For the text-containing cell, return its midpoint in [X, Y] coordinate format. 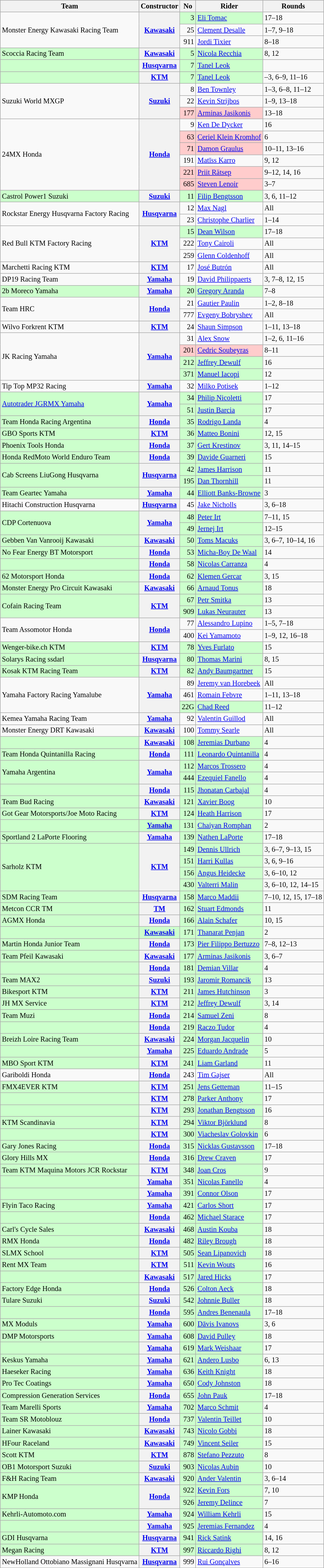
6, 13 [293, 1360]
Colton Aeck [229, 1289]
NewHolland Ottobiano Massignani Husqvarna [70, 1562]
Nicolas Fanello [229, 1182]
650 [188, 1383]
Riley Brough [229, 1241]
Phoenix Tools Honda [70, 446]
11–12 [293, 707]
124 [188, 814]
Peter Irt [229, 517]
Rent MX Team [70, 1265]
Monster Energy Pro Circuit Kawasaki [70, 588]
7, 10 [293, 1490]
619 [188, 1348]
Yves Furlato [229, 647]
Jeremias Fernandez [229, 1526]
Priit Rätsep [229, 173]
CDP Cortenuova [70, 523]
KMP Honda [70, 1496]
Joan Cros [229, 1170]
Philip Nicoletti [229, 398]
19 [188, 279]
Max Nagl [229, 208]
Rodrigo Landa [229, 422]
92 [188, 719]
Thomas Marini [229, 659]
Dāvis Ivanovs [229, 1324]
909 [188, 612]
Team [70, 6]
3, 6 [293, 1324]
211 [188, 992]
JK Racing Yamaha [70, 356]
Cedric Soubeyras [229, 350]
Nicklas Gustavsson [229, 1146]
3, 14 [293, 1003]
3, 7–8, 12, 15 [293, 279]
9–12, 14, 16 [293, 173]
Gautier Paulin [229, 303]
Rui Gonçalves [229, 1562]
Honda RedMoto World Enduro Team [70, 457]
Team MAX2 [70, 980]
Team Geartec Yamaha [70, 493]
58 [188, 564]
Valentin Guillod [229, 719]
Austin Kouba [229, 1229]
121 [188, 802]
35 [188, 422]
600 [188, 1324]
Dennis Ullrich [229, 849]
Gregory Aranda [229, 291]
3, 6–10, 12, 14–15 [293, 885]
Klemen Gercar [229, 576]
71 [188, 149]
1–2, 8–18 [293, 303]
Megan Racing [70, 1550]
941 [188, 1538]
Alain Schafer [229, 921]
10, 15 [293, 921]
Gary Jones Racing [70, 1146]
3, 6–14 [293, 1479]
Mark Weishaar [229, 1348]
Johnnie Buller [229, 1301]
Team Pfeil Kawasaki [70, 956]
8–11 [293, 350]
Rick Satink [229, 1538]
David Pulley [229, 1336]
Eli Tomac [229, 18]
Keith Knight [229, 1372]
13–18 [293, 113]
Pier Filippo Bertuzzo [229, 944]
191 [188, 161]
920 [188, 1479]
621 [188, 1360]
Demian Villar [229, 968]
MX Moduls [70, 1324]
131 [188, 826]
743 [188, 1431]
3, 6–18 [293, 505]
3, 6–7 [293, 956]
51 [188, 410]
Lukas Neurauter [229, 612]
SLMX School [70, 1253]
999 [188, 1562]
149 [188, 849]
316 [188, 1158]
Angus Heidecke [229, 873]
112 [188, 766]
Breizh Loire Racing Team [70, 1039]
444 [188, 778]
Xavier Boog [229, 802]
Jared Hicks [229, 1277]
293 [188, 1110]
Gert Krestinov [229, 446]
Manuel Iacopi [229, 374]
3–7 [293, 184]
Wenger-bike.ch KTM [70, 647]
371 [188, 374]
MBO Sport KTM [70, 1063]
Tip Top MP32 Racing [70, 386]
251 [188, 1087]
Kevin Wouts [229, 1265]
53 [188, 553]
3, 15 [293, 576]
Kevin Fors [229, 1490]
878 [188, 1455]
No [188, 6]
225 [188, 1051]
Yamaha Factory Racing Yamalube [70, 695]
DP19 Racing Team [70, 279]
Lainer Kawasaki [70, 1431]
Jake Nicholls [229, 505]
James Harrison [229, 469]
Shaun Simpson [229, 327]
162 [188, 909]
Vincent Seiler [229, 1443]
278 [188, 1099]
Red Bull KTM Factory Racing [70, 243]
7–8 [293, 291]
David Philippaerts [229, 279]
1–2, 6, 11–16 [293, 339]
Michael Starace [229, 1217]
Wilvo Forkrent KTM [70, 327]
Factory Edge Honda [70, 1289]
8, 15 [293, 659]
Jonathan Bengtsson [229, 1110]
115 [188, 790]
DMP Motorsports [70, 1336]
Glory Hills MX [70, 1158]
1–14 [293, 220]
Tommy Searle [229, 730]
Milko Potisek [229, 386]
SDM Racing Team [70, 897]
526 [188, 1289]
Scoccia Racing Team [70, 54]
222 [188, 243]
44 [188, 493]
Damon Graulus [229, 149]
Pro Tec Coatings [70, 1383]
James Hutchinson [229, 992]
Monster Energy DRT Kawasaki [70, 730]
Carl's Cycle Sales [70, 1229]
Davide Guarneri [229, 457]
Filip Bengtsson [229, 196]
Nathen LaPorte [229, 837]
25 [188, 30]
Kei Yamamoto [229, 635]
Liam Garland [229, 1063]
OB1 Motorsport Suzuki [70, 1467]
Carlos Short [229, 1206]
Marco Schmit [229, 1407]
12–15 [293, 529]
201 [188, 350]
FMX4EVER KTM [70, 1087]
219 [188, 1027]
294 [188, 1122]
Raczo Tudor [229, 1027]
Team SR Motoblouz [70, 1419]
Sean Lipanovich [229, 1253]
Kevin Strijbos [229, 101]
Harri Kullas [229, 861]
62 Motorsport Honda [70, 576]
RMX Honda [70, 1241]
Justin Barcia [229, 410]
12, 15 [293, 434]
749 [188, 1443]
GDI Husqvarna [70, 1538]
Romain Febvre [229, 695]
Dean Wilson [229, 232]
3, 6, 9–16 [293, 861]
Team HRC [70, 309]
11–15 [293, 1087]
32 [188, 386]
F&H Racing Team [70, 1479]
924 [188, 1514]
Autotrader JGRMX Yamaha [70, 404]
Solarys Racing ssdarl [70, 659]
Chaiyan Romphan [229, 826]
–3, 6–9, 11–16 [293, 77]
922 [188, 1490]
Suzuki World MXGP [70, 101]
Cofain Racing Team [70, 605]
Haeseker Racing [70, 1372]
737 [188, 1419]
636 [188, 1372]
Hitachi Construction Husqvarna [70, 505]
195 [188, 481]
139 [188, 837]
Yamaha Argentina [70, 772]
Jeremy van Horebeek [229, 683]
Jaromir Romancik [229, 980]
67 [188, 600]
Cody Johnston [229, 1383]
Team Muzi [70, 1015]
Jordi Tixier [229, 42]
Nicolas Carranza [229, 564]
Tulare Suzuki [70, 1301]
925 [188, 1526]
Gebben Van Vanrooij Kawasaki [70, 541]
Andres Benenaula [229, 1313]
315 [188, 1146]
259 [188, 255]
7–8, 12–13 [293, 944]
John Pauk [229, 1395]
Gariboldi Honda [70, 1075]
926 [188, 1502]
No Fear Energy BT Motorsport [70, 553]
80 [188, 659]
Sportland 2 LaPorte Flooring [70, 837]
193 [188, 980]
Elliott Banks-Browne [229, 493]
Flyin Taco Racing [70, 1206]
Andero Lusbo [229, 1360]
3, 6–10, 12 [293, 873]
Dan Thornhill [229, 481]
430 [188, 885]
Matīss Karro [229, 161]
Drew Craven [229, 1158]
Jernej Irt [229, 529]
Ben Townley [229, 89]
KTM Scandinavia [70, 1122]
3, 6–7, 9–13, 15 [293, 849]
Morgan Jacquelin [229, 1039]
685 [188, 184]
Cab Screens LiuGong Husqvarna [70, 475]
Alessandro Lupino [229, 623]
34 [188, 398]
48 [188, 517]
10–11, 13–16 [293, 149]
391 [188, 1194]
702 [188, 1407]
31 [188, 339]
7–10, 12, 15, 17–18 [293, 897]
Alex Snow [229, 339]
AGMX Honda [70, 921]
Nicolas Aubin [229, 1467]
542 [188, 1301]
400 [188, 635]
Rider [229, 6]
505 [188, 1253]
Monster Energy Kawasaki Racing Team [70, 30]
348 [188, 1170]
1–3, 6–8, 11–12 [293, 89]
Martin Honda Junior Team [70, 944]
Nicolo Gobbi [229, 1431]
Evgeny Bobryshev [229, 315]
351 [188, 1182]
Scott KTM [70, 1455]
Castrol Power1 Suzuki [70, 196]
595 [188, 1313]
Riccardo Righi [229, 1550]
Arnaud Tonus [229, 588]
1–5, 7–18 [293, 623]
Leonardo Quintanilla [229, 754]
1–9, 12, 16–18 [293, 635]
Steven Lenoir [229, 184]
Stuart Edmonds [229, 909]
214 [188, 1015]
49 [188, 529]
181 [188, 968]
Petr Smitka [229, 600]
Tim Gajser [229, 1075]
Ezequiel Fanello [229, 778]
Team Assomotor Honda [70, 629]
Stefano Pezzuto [229, 1455]
Micha-Boy De Waal [229, 553]
Ander Valentin [229, 1479]
89 [188, 683]
Ken De Dycker [229, 125]
151 [188, 861]
Sarholz KTM [70, 867]
Metcon CCR TM [70, 909]
Heath Harrison [229, 814]
224 [188, 1039]
22 [188, 101]
22G [188, 707]
1–7, 9–18 [293, 30]
77 [188, 623]
461 [188, 695]
Chad Reed [229, 707]
903 [188, 1467]
111 [188, 754]
Toms Macuks [229, 541]
Kehrli-Automoto.com [70, 1514]
8–18 [293, 42]
Jhonatan Carbajal [229, 790]
Jens Getteman [229, 1087]
78 [188, 647]
608 [188, 1336]
911 [188, 42]
José Butrón [229, 267]
173 [188, 944]
36 [188, 434]
511 [188, 1265]
300 [188, 1134]
14, 16 [293, 1538]
171 [188, 933]
45 [188, 505]
Team Honda Racing Argentina [70, 422]
Bikesport KTM [70, 992]
Keskus Yamaha [70, 1360]
Parker Anthony [229, 1099]
14 [293, 553]
Jeremias Durbano [229, 742]
3, 11, 14–15 [293, 446]
Samuel Zeni [229, 1015]
Constructor [160, 6]
Kemea Yamaha Racing Team [70, 719]
462 [188, 1217]
TM [160, 909]
7–11, 15 [293, 517]
Tony Cairoli [229, 243]
Eduardo Andrade [229, 1051]
JH MX Service [70, 1003]
Marchetti Racing KTM [70, 267]
82 [188, 671]
Team Honda Quintanilla Racing [70, 754]
997 [188, 1550]
166 [188, 921]
777 [188, 315]
3, 6, 11–12 [293, 196]
6–16 [293, 1562]
62 [188, 576]
Connor Olson [229, 1194]
Rounds [293, 6]
Ceriel Klein Kromhof [229, 137]
Viacheslav Golovkin [229, 1134]
158 [188, 897]
Glenn Coldenhoff [229, 255]
39 [188, 457]
Kosak KTM Racing Team [70, 671]
Marcos Trossero [229, 766]
221 [188, 173]
23 [188, 220]
241 [188, 1063]
100 [188, 730]
GBO Sports KTM [70, 434]
37 [188, 446]
Rockstar Energy Husqvarna Factory Racing [70, 214]
Valentin Teillet [229, 1419]
20 [188, 291]
HFour Raceland [70, 1443]
1–9, 13–18 [293, 101]
24MX Honda [70, 155]
Got Gear Motorsports/Joe Moto Racing [70, 814]
Compression Generation Services [70, 1395]
Christophe Charlier [229, 220]
243 [188, 1075]
2b Moreco Yamaha [70, 291]
24 [188, 327]
482 [188, 1241]
1–12 [293, 386]
Andy Baumgartner [229, 671]
517 [188, 1277]
Matteo Bonini [229, 434]
Clement Desalle [229, 30]
21 [188, 303]
William Kehrli [229, 1514]
Team Bud Racing [70, 802]
Team Marelli Sports [70, 1407]
63 [188, 137]
421 [188, 1206]
468 [188, 1229]
66 [188, 588]
Valterri Malin [229, 885]
Nicola Recchia [229, 54]
Thanarat Penjan [229, 933]
Jeremy Delince [229, 1502]
108 [188, 742]
Marco Maddii [229, 897]
Team KTM Maquina Motors JCR Rockstar [70, 1170]
Viktor Björklund [229, 1122]
655 [188, 1395]
42 [188, 469]
156 [188, 873]
9, 12 [293, 161]
50 [188, 541]
3, 6–7, 10–14, 16 [293, 541]
